Capture the cell that displays the provided text and extract its (x, y) central coordinate. 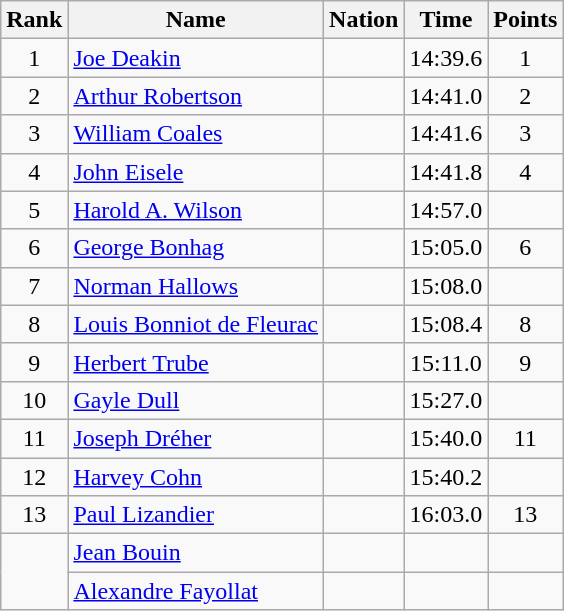
Joseph Dréher (196, 438)
Time (446, 20)
15:27.0 (446, 400)
Points (526, 20)
Rank (34, 20)
15:40.2 (446, 477)
15:08.4 (446, 324)
16:03.0 (446, 515)
Name (196, 20)
15:11.0 (446, 362)
14:39.6 (446, 58)
Herbert Trube (196, 362)
14:57.0 (446, 210)
15:40.0 (446, 438)
Jean Bouin (196, 553)
Arthur Robertson (196, 96)
14:41.8 (446, 172)
Harold A. Wilson (196, 210)
Joe Deakin (196, 58)
5 (34, 210)
15:05.0 (446, 248)
Harvey Cohn (196, 477)
14:41.0 (446, 96)
Louis Bonniot de Fleurac (196, 324)
Nation (364, 20)
Paul Lizandier (196, 515)
10 (34, 400)
14:41.6 (446, 134)
Alexandre Fayollat (196, 591)
John Eisele (196, 172)
Norman Hallows (196, 286)
15:08.0 (446, 286)
William Coales (196, 134)
George Bonhag (196, 248)
7 (34, 286)
12 (34, 477)
Gayle Dull (196, 400)
